Scan for the cell matching the given text and deliver its [X, Y] coordinate at center. 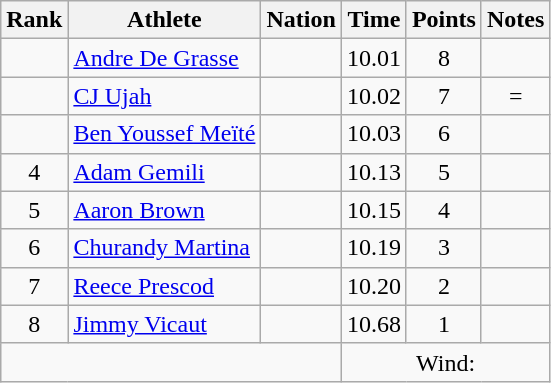
Andre De Grasse [164, 58]
Time [374, 20]
2 [444, 286]
10.15 [374, 210]
Aaron Brown [164, 210]
10.01 [374, 58]
Notes [515, 20]
3 [444, 248]
Nation [301, 20]
1 [444, 324]
10.03 [374, 134]
Rank [34, 20]
Jimmy Vicaut [164, 324]
Points [444, 20]
Reece Prescod [164, 286]
Churandy Martina [164, 248]
10.02 [374, 96]
Wind: [446, 362]
CJ Ujah [164, 96]
10.20 [374, 286]
Ben Youssef Meïté [164, 134]
10.19 [374, 248]
10.68 [374, 324]
Adam Gemili [164, 172]
= [515, 96]
Athlete [164, 20]
10.13 [374, 172]
